Scan for the cell matching the given text and deliver its (x, y) coordinate at center. 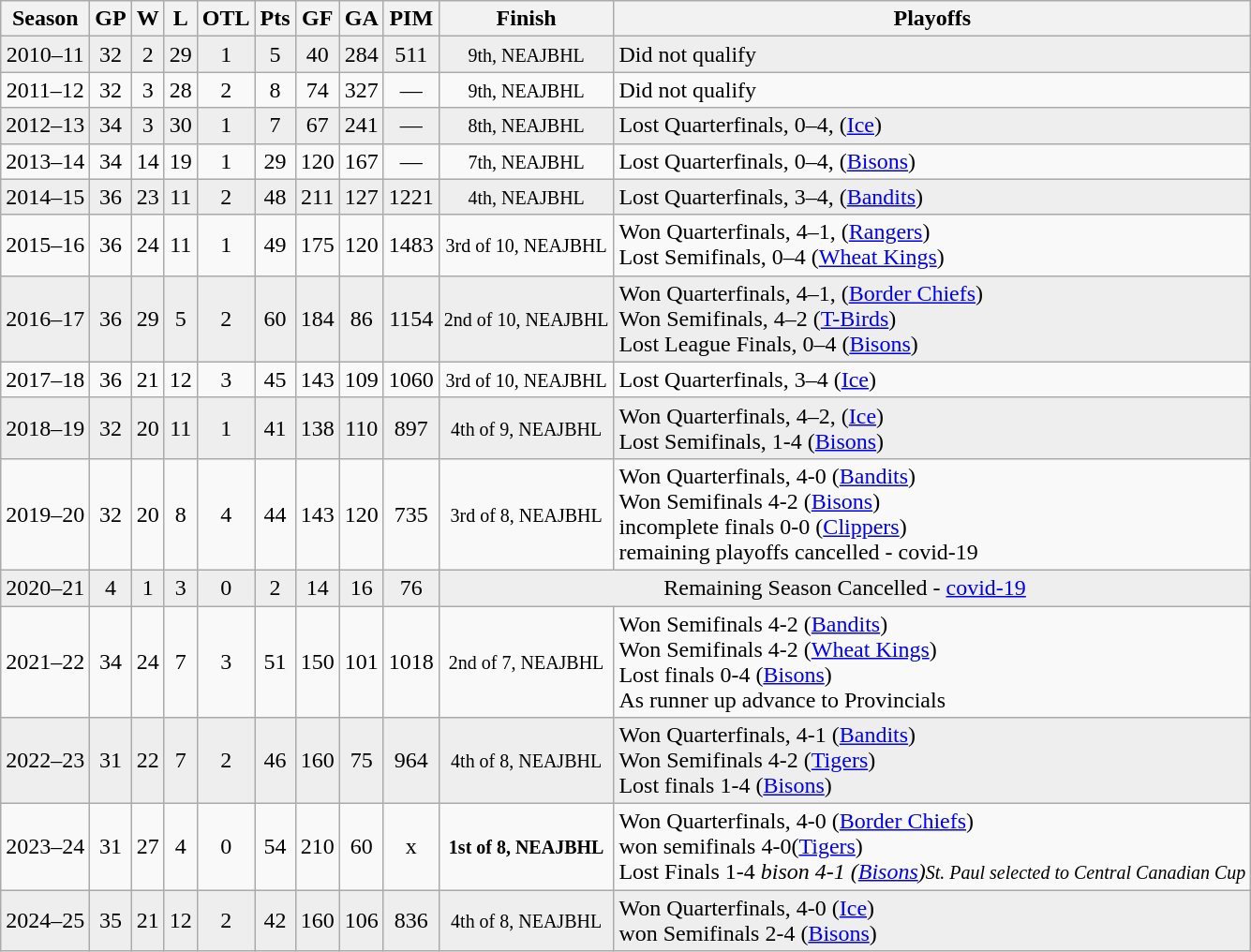
Won Quarterfinals, 4–1, (Rangers)Lost Semifinals, 0–4 (Wheat Kings) (932, 245)
Won Quarterfinals, 4-0 (Border Chiefs)won semifinals 4-0(Tigers)Lost Finals 1-4 bison 4-1 (Bisons)St. Paul selected to Central Canadian Cup (932, 847)
30 (180, 126)
7th, NEAJBHL (527, 161)
86 (362, 319)
Won Quarterfinals, 4-1 (Bandits)Won Semifinals 4-2 (Tigers)Lost finals 1-4 (Bisons) (932, 761)
138 (317, 427)
511 (410, 54)
1221 (410, 197)
836 (410, 920)
GA (362, 19)
167 (362, 161)
49 (276, 245)
76 (410, 588)
23 (148, 197)
2011–12 (45, 90)
42 (276, 920)
Finish (527, 19)
Lost Quarterfinals, 3–4 (Ice) (932, 379)
Won Quarterfinals, 4-0 (Ice)won Semifinals 2-4 (Bisons) (932, 920)
241 (362, 126)
2015–16 (45, 245)
54 (276, 847)
48 (276, 197)
16 (362, 588)
67 (317, 126)
1483 (410, 245)
x (410, 847)
40 (317, 54)
27 (148, 847)
46 (276, 761)
2023–24 (45, 847)
W (148, 19)
2020–21 (45, 588)
2021–22 (45, 662)
2012–13 (45, 126)
2018–19 (45, 427)
210 (317, 847)
8th, NEAJBHL (527, 126)
OTL (226, 19)
175 (317, 245)
964 (410, 761)
2019–20 (45, 513)
35 (111, 920)
106 (362, 920)
22 (148, 761)
Season (45, 19)
19 (180, 161)
Lost Quarterfinals, 0–4, (Ice) (932, 126)
2022–23 (45, 761)
127 (362, 197)
28 (180, 90)
Pts (276, 19)
101 (362, 662)
1154 (410, 319)
2017–18 (45, 379)
Lost Quarterfinals, 3–4, (Bandits) (932, 197)
74 (317, 90)
Won Quarterfinals, 4–1, (Border Chiefs)Won Semifinals, 4–2 (T-Birds)Lost League Finals, 0–4 (Bisons) (932, 319)
PIM (410, 19)
Won Quarterfinals, 4-0 (Bandits)Won Semifinals 4-2 (Bisons)incomplete finals 0-0 (Clippers) remaining playoffs cancelled - covid-19 (932, 513)
2016–17 (45, 319)
2nd of 10, NEAJBHL (527, 319)
211 (317, 197)
L (180, 19)
3rd of 8, NEAJBHL (527, 513)
897 (410, 427)
110 (362, 427)
2010–11 (45, 54)
1018 (410, 662)
45 (276, 379)
GP (111, 19)
1060 (410, 379)
2024–25 (45, 920)
2013–14 (45, 161)
Remaining Season Cancelled - covid-19 (844, 588)
184 (317, 319)
4th, NEAJBHL (527, 197)
735 (410, 513)
4th of 9, NEAJBHL (527, 427)
44 (276, 513)
Playoffs (932, 19)
150 (317, 662)
2nd of 7, NEAJBHL (527, 662)
51 (276, 662)
1st of 8, NEAJBHL (527, 847)
Won Semifinals 4-2 (Bandits)Won Semifinals 4-2 (Wheat Kings)Lost finals 0-4 (Bisons) As runner up advance to Provincials (932, 662)
109 (362, 379)
Won Quarterfinals, 4–2, (Ice)Lost Semifinals, 1-4 (Bisons) (932, 427)
2014–15 (45, 197)
327 (362, 90)
284 (362, 54)
GF (317, 19)
41 (276, 427)
Lost Quarterfinals, 0–4, (Bisons) (932, 161)
75 (362, 761)
